Provide the [x, y] coordinate of the cell's center where the given text is located.  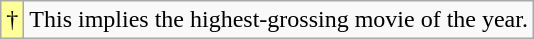
† [12, 20]
This implies the highest-grossing movie of the year. [279, 20]
